Extract the [X, Y] coordinate from the center of the cell holding the provided text.  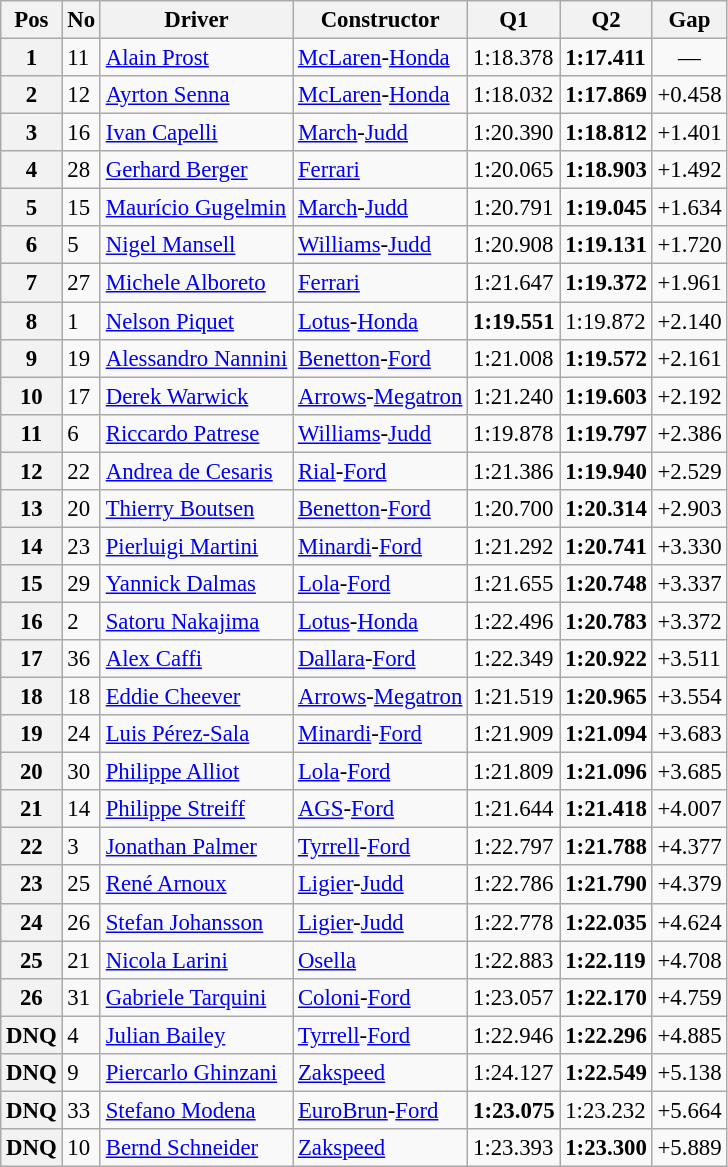
+2.903 [690, 509]
1:21.240 [514, 396]
1:22.119 [606, 960]
30 [81, 772]
Rial-Ford [380, 471]
Alessandro Nannini [196, 358]
+4.377 [690, 847]
+3.511 [690, 659]
Riccardo Patrese [196, 433]
+2.386 [690, 433]
1:20.783 [606, 621]
1:18.032 [514, 95]
1:19.797 [606, 433]
+4.007 [690, 809]
Gerhard Berger [196, 170]
+5.889 [690, 1148]
Q1 [514, 20]
Andrea de Cesaris [196, 471]
1:20.700 [514, 509]
1:20.741 [606, 546]
Satoru Nakajima [196, 621]
1:22.786 [514, 885]
+1.961 [690, 283]
1:24.127 [514, 1073]
Piercarlo Ghinzani [196, 1073]
Eddie Cheever [196, 697]
1:20.965 [606, 697]
Jonathan Palmer [196, 847]
— [690, 58]
1:19.572 [606, 358]
AGS-Ford [380, 809]
1:22.549 [606, 1073]
7 [32, 283]
+2.140 [690, 321]
+4.885 [690, 1035]
1:22.496 [514, 621]
+3.683 [690, 734]
+5.664 [690, 1110]
Alex Caffi [196, 659]
1:21.094 [606, 734]
Yannick Dalmas [196, 584]
+4.379 [690, 885]
1:23.232 [606, 1110]
1:17.411 [606, 58]
+1.401 [690, 133]
1:22.797 [514, 847]
Stefan Johansson [196, 922]
Pierluigi Martini [196, 546]
Pos [32, 20]
1:18.812 [606, 133]
1:21.790 [606, 885]
27 [81, 283]
1:19.551 [514, 321]
1:21.292 [514, 546]
1:22.170 [606, 997]
1:19.131 [606, 245]
33 [81, 1110]
1:20.065 [514, 170]
1:21.418 [606, 809]
1:23.075 [514, 1110]
8 [32, 321]
+5.138 [690, 1073]
1:21.647 [514, 283]
1:21.008 [514, 358]
1:20.314 [606, 509]
1:19.878 [514, 433]
Driver [196, 20]
Constructor [380, 20]
Osella [380, 960]
Philippe Alliot [196, 772]
36 [81, 659]
1:18.903 [606, 170]
Nicola Larini [196, 960]
+4.624 [690, 922]
Gap [690, 20]
1:20.390 [514, 133]
Maurício Gugelmin [196, 208]
1:20.791 [514, 208]
1:23.393 [514, 1148]
+2.161 [690, 358]
1:23.300 [606, 1148]
Thierry Boutsen [196, 509]
1:19.372 [606, 283]
1:21.519 [514, 697]
Nelson Piquet [196, 321]
1:19.940 [606, 471]
Ivan Capelli [196, 133]
+0.458 [690, 95]
+2.529 [690, 471]
+1.634 [690, 208]
+3.330 [690, 546]
+3.337 [690, 584]
1:18.378 [514, 58]
Alain Prost [196, 58]
1:21.386 [514, 471]
31 [81, 997]
Dallara-Ford [380, 659]
1:21.655 [514, 584]
Luis Pérez-Sala [196, 734]
1:20.908 [514, 245]
13 [32, 509]
1:19.603 [606, 396]
+3.372 [690, 621]
28 [81, 170]
1:21.788 [606, 847]
1:22.883 [514, 960]
René Arnoux [196, 885]
+1.492 [690, 170]
Julian Bailey [196, 1035]
Gabriele Tarquini [196, 997]
+4.708 [690, 960]
1:19.045 [606, 208]
1:22.349 [514, 659]
1:19.872 [606, 321]
+3.685 [690, 772]
Coloni-Ford [380, 997]
Derek Warwick [196, 396]
1:21.644 [514, 809]
Bernd Schneider [196, 1148]
1:20.748 [606, 584]
Nigel Mansell [196, 245]
No [81, 20]
Philippe Streiff [196, 809]
1:22.946 [514, 1035]
Stefano Modena [196, 1110]
+2.192 [690, 396]
Michele Alboreto [196, 283]
+4.759 [690, 997]
1:21.809 [514, 772]
1:21.909 [514, 734]
1:20.922 [606, 659]
EuroBrun-Ford [380, 1110]
Q2 [606, 20]
1:22.296 [606, 1035]
1:17.869 [606, 95]
1:23.057 [514, 997]
Ayrton Senna [196, 95]
1:21.096 [606, 772]
1:22.778 [514, 922]
+1.720 [690, 245]
1:22.035 [606, 922]
29 [81, 584]
+3.554 [690, 697]
